Extract the (x, y) coordinate from the center of the cell holding the provided text.  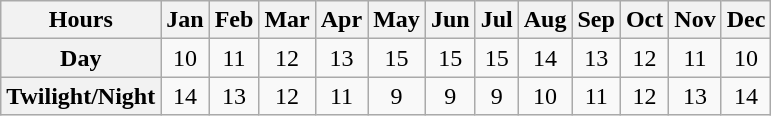
Oct (644, 20)
Mar (287, 20)
Twilight/Night (81, 96)
Apr (341, 20)
Aug (545, 20)
Jul (496, 20)
Dec (746, 20)
Hours (81, 20)
Jun (450, 20)
Day (81, 58)
Sep (596, 20)
Jan (185, 20)
Nov (695, 20)
May (397, 20)
Feb (234, 20)
